Identify which cell holds the provided text, then report its [X, Y] central coordinate. 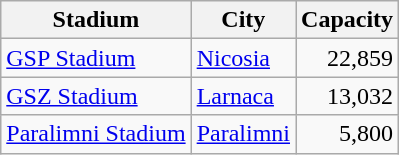
13,032 [348, 96]
Larnaca [243, 96]
Paralimni Stadium [96, 134]
Stadium [96, 20]
Capacity [348, 20]
GSP Stadium [96, 58]
22,859 [348, 58]
5,800 [348, 134]
GSZ Stadium [96, 96]
Nicosia [243, 58]
Paralimni [243, 134]
City [243, 20]
